Locate the cell with the specified text and output its (X, Y) center coordinate. 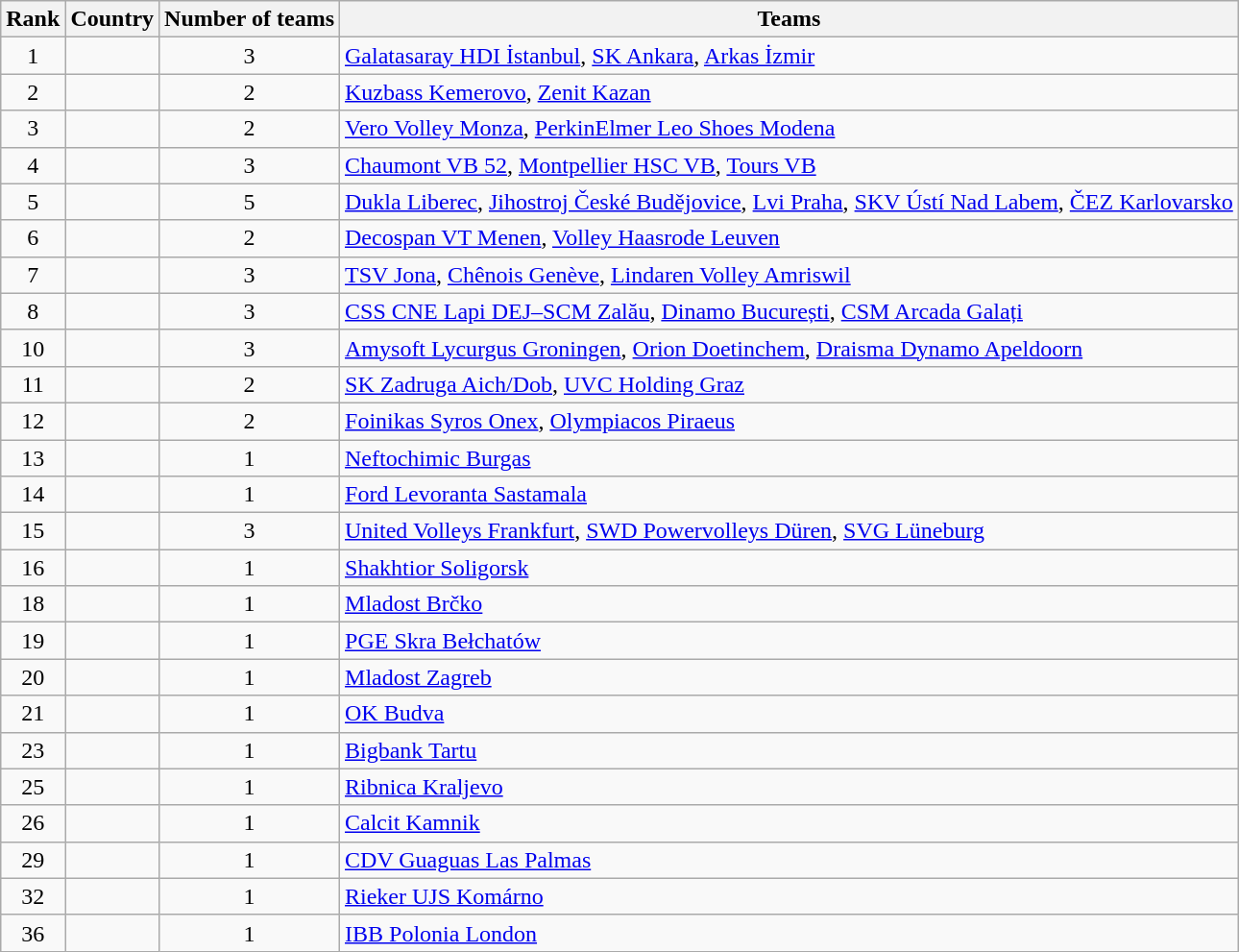
Galatasaray HDI İstanbul, SK Ankara, Arkas İzmir (790, 56)
Teams (790, 19)
Ford Levoranta Sastamala (790, 495)
Bigbank Tartu (790, 750)
CDV Guaguas Las Palmas (790, 860)
Mladost Brčko (790, 604)
Rank (33, 19)
Neftochimic Burgas (790, 458)
4 (33, 165)
Ribnica Kraljevo (790, 787)
11 (33, 384)
Number of teams (250, 19)
Shakhtior Soligorsk (790, 568)
8 (33, 311)
13 (33, 458)
OK Budva (790, 714)
Country (112, 19)
Decospan VT Menen, Volley Haasrode Leuven (790, 238)
PGE Skra Bełchatów (790, 641)
CSS CNE Lapi DEJ–SCM Zalău, Dinamo București, CSM Arcada Galați (790, 311)
23 (33, 750)
29 (33, 860)
United Volleys Frankfurt, SWD Powervolleys Düren, SVG Lüneburg (790, 531)
15 (33, 531)
7 (33, 275)
Foinikas Syros Onex, Olympiacos Piraeus (790, 421)
Mladost Zagreb (790, 677)
32 (33, 896)
SK Zadruga Aich/Dob, UVC Holding Graz (790, 384)
25 (33, 787)
TSV Jona, Chênois Genève, Lindaren Volley Amriswil (790, 275)
21 (33, 714)
36 (33, 933)
Amysoft Lycurgus Groningen, Orion Doetinchem, Draisma Dynamo Apeldoorn (790, 348)
Calcit Kamnik (790, 823)
Dukla Liberec, Jihostroj České Budějovice, Lvi Praha, SKV Ústí Nad Labem, ČEZ Karlovarsko (790, 202)
26 (33, 823)
18 (33, 604)
Kuzbass Kemerovo, Zenit Kazan (790, 92)
12 (33, 421)
Rieker UJS Komárno (790, 896)
19 (33, 641)
IBB Polonia London (790, 933)
16 (33, 568)
6 (33, 238)
10 (33, 348)
14 (33, 495)
20 (33, 677)
Vero Volley Monza, PerkinElmer Leo Shoes Modena (790, 129)
Chaumont VB 52, Montpellier HSC VB, Tours VB (790, 165)
